Return [X, Y] of the center of cell containing provided text 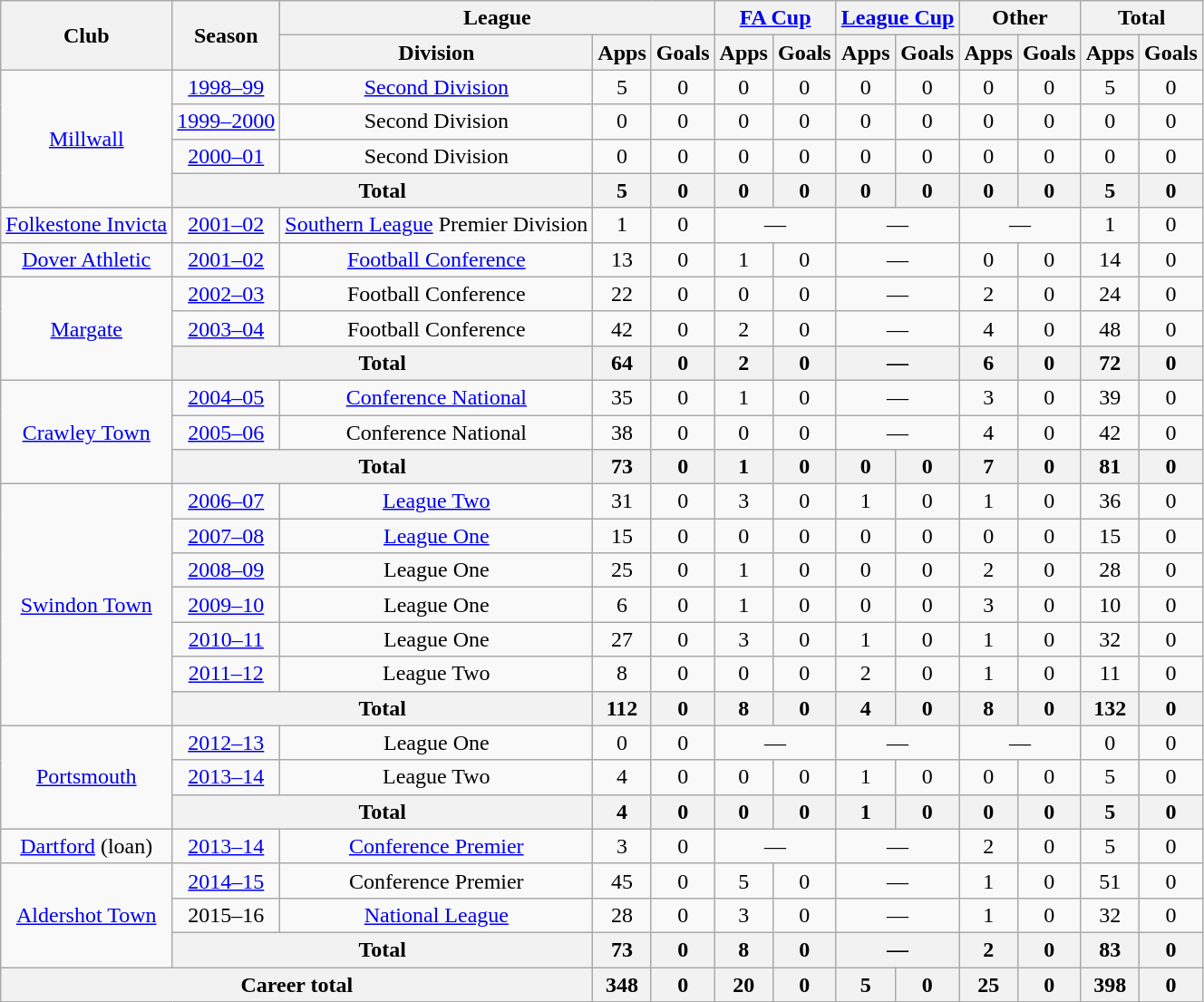
2014–15 [227, 880]
Dover Athletic [87, 259]
Other [1020, 18]
Dartford (loan) [87, 846]
2012–13 [227, 743]
2010–11 [227, 639]
Crawley Town [87, 432]
72 [1110, 363]
Swindon Town [87, 605]
Career total [297, 984]
Portsmouth [87, 777]
Division [437, 53]
51 [1110, 880]
22 [622, 294]
League Cup [898, 18]
39 [1110, 397]
1998–99 [227, 87]
11 [1110, 674]
83 [1110, 949]
League [497, 18]
48 [1110, 328]
Margate [87, 328]
14 [1110, 259]
132 [1110, 708]
2011–12 [227, 674]
36 [1110, 501]
2000–01 [227, 156]
2004–05 [227, 397]
Folkestone Invicta [87, 225]
2008–09 [227, 570]
20 [743, 984]
2005–06 [227, 433]
2006–07 [227, 501]
2015–16 [227, 915]
Southern League Premier Division [437, 225]
348 [622, 984]
112 [622, 708]
2007–08 [227, 536]
64 [622, 363]
10 [1110, 605]
31 [622, 501]
Millwall [87, 139]
81 [1110, 467]
Club [87, 35]
National League [437, 915]
Aldershot Town [87, 915]
Season [227, 35]
7 [988, 467]
38 [622, 433]
2002–03 [227, 294]
398 [1110, 984]
13 [622, 259]
27 [622, 639]
FA Cup [775, 18]
2003–04 [227, 328]
24 [1110, 294]
2009–10 [227, 605]
1999–2000 [227, 122]
45 [622, 880]
35 [622, 397]
